Scan for the cell matching the given text and deliver its [x, y] coordinate at center. 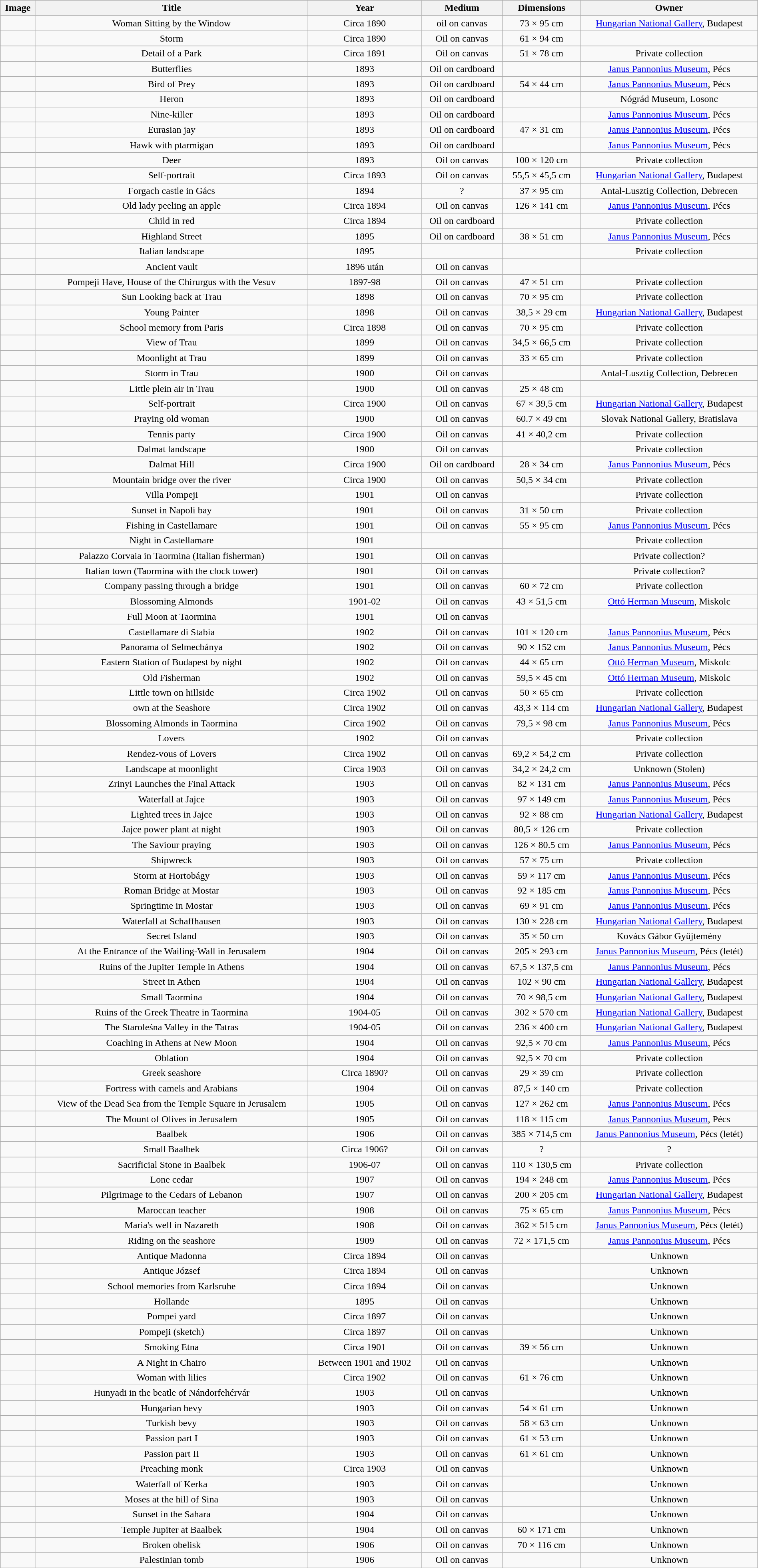
Medium [462, 8]
Between 1901 and 1902 [365, 1362]
41 × 40,2 cm [542, 434]
Hungarian bevy [172, 1408]
Circa 1906? [365, 1149]
126 × 80.5 cm [542, 845]
Bird of Prey [172, 84]
110 × 130,5 cm [542, 1165]
Blossoming Almonds [172, 601]
Full Moon at Taormina [172, 616]
Palestinian tomb [172, 1560]
The Staroleśna Valley in the Tatras [172, 1027]
33 × 65 cm [542, 358]
Greek seashore [172, 1073]
Turkish bevy [172, 1423]
29 × 39 cm [542, 1073]
oil on canvas [462, 23]
Praying old woman [172, 419]
87,5 × 140 cm [542, 1088]
97 × 149 cm [542, 799]
Oblation [172, 1058]
Woman Sitting by the Window [172, 23]
Pilgrimage to the Cedars of Lebanon [172, 1195]
70 × 116 cm [542, 1545]
37 × 95 cm [542, 191]
82 × 131 cm [542, 784]
Night in Castellamare [172, 541]
57 × 75 cm [542, 860]
Waterfall at Jajce [172, 799]
Pompeji (sketch) [172, 1332]
Company passing through a bridge [172, 586]
School memory from Paris [172, 327]
100 × 120 cm [542, 160]
38 × 51 cm [542, 236]
59 × 117 cm [542, 875]
54 × 44 cm [542, 84]
Ruins of the Greek Theatre in Taormina [172, 1012]
54 × 61 cm [542, 1408]
362 × 515 cm [542, 1225]
Hawk with ptarmigan [172, 145]
Pompeji Have, House of the Chirurgus with the Vesuv [172, 282]
Deer [172, 160]
31 × 50 cm [542, 510]
Little town on hillside [172, 693]
Maria's well in Nazareth [172, 1225]
Small Taormina [172, 997]
Blossoming Almonds in Taormina [172, 723]
51 × 78 cm [542, 54]
Child in red [172, 221]
Sun Looking back at Trau [172, 297]
34,5 × 66,5 cm [542, 343]
Eastern Station of Budapest by night [172, 662]
Coaching in Athens at New Moon [172, 1043]
Ruins of the Jupiter Temple in Athens [172, 967]
Pompei yard [172, 1317]
Dalmat Hill [172, 465]
Dalmat landscape [172, 449]
61 × 61 cm [542, 1454]
127 × 262 cm [542, 1103]
385 × 714,5 cm [542, 1134]
55,5 × 45,5 cm [542, 175]
Lone cedar [172, 1180]
Unknown (Stolen) [669, 769]
Storm in Trau [172, 373]
The Saviour praying [172, 845]
43,3 × 114 cm [542, 708]
Ancient vault [172, 267]
72 × 171,5 cm [542, 1241]
School memories from Karlsruhe [172, 1286]
Sunset in the Sahara [172, 1514]
Moses at the hill of Sina [172, 1499]
Kovács Gábor Gyűjtemény [669, 936]
Circa 1901 [365, 1347]
Panorama of Selmecbánya [172, 647]
Forgach castle in Gács [172, 191]
50,5 × 34 cm [542, 480]
90 × 152 cm [542, 647]
Dimensions [542, 8]
Butterflies [172, 69]
73 × 95 cm [542, 23]
60 × 72 cm [542, 586]
Heron [172, 99]
47 × 51 cm [542, 282]
92 × 88 cm [542, 814]
28 × 34 cm [542, 465]
Image [18, 8]
Small Baalbek [172, 1149]
Little plein air in Trau [172, 388]
44 × 65 cm [542, 662]
67 × 39,5 cm [542, 403]
61 × 53 cm [542, 1438]
43 × 51,5 cm [542, 601]
194 × 248 cm [542, 1180]
Shipwreck [172, 860]
130 × 228 cm [542, 921]
70 × 98,5 cm [542, 997]
79,5 × 98 cm [542, 723]
1901-02 [365, 601]
Storm [172, 38]
Slovak National Gallery, Bratislava [669, 419]
38,5 × 29 cm [542, 312]
Tennis party [172, 434]
Fishing in Castellamare [172, 525]
92 × 185 cm [542, 890]
1894 [365, 191]
Detail of a Park [172, 54]
Waterfall of Kerka [172, 1484]
Eurasian jay [172, 130]
Temple Jupiter at Baalbek [172, 1530]
Passion part II [172, 1454]
61 × 76 cm [542, 1377]
Fortress with camels and Arabians [172, 1088]
59,5 × 45 cm [542, 678]
Moonlight at Trau [172, 358]
Italian town (Taormina with the clock tower) [172, 571]
View of Trau [172, 343]
61 × 94 cm [542, 38]
Old Fisherman [172, 678]
Rendez-vous of Lovers [172, 754]
50 × 65 cm [542, 693]
Street in Athen [172, 982]
236 × 400 cm [542, 1027]
Waterfall at Schaffhausen [172, 921]
Storm at Hortobágy [172, 875]
69,2 × 54,2 cm [542, 754]
55 × 95 cm [542, 525]
Jajce power plant at night [172, 830]
47 × 31 cm [542, 130]
Year [365, 8]
Riding on the seashore [172, 1241]
Circa 1890? [365, 1073]
Castellamare di Stabia [172, 632]
At the Entrance of the Wailing-Wall in Jerusalem [172, 952]
Villa Pompeji [172, 495]
Secret Island [172, 936]
1909 [365, 1241]
205 × 293 cm [542, 952]
Sunset in Napoli bay [172, 510]
1897-98 [365, 282]
Hollande [172, 1301]
118 × 115 cm [542, 1119]
Palazzo Corvaia in Taormina (Italian fisherman) [172, 556]
102 × 90 cm [542, 982]
Circa 1893 [365, 175]
Preaching monk [172, 1469]
25 × 48 cm [542, 388]
302 × 570 cm [542, 1012]
Baalbek [172, 1134]
101 × 120 cm [542, 632]
Woman with lilies [172, 1377]
A Night in Chairo [172, 1362]
Hunyadi in the beatle of Nándorfehérvár [172, 1392]
60 × 171 cm [542, 1530]
34,2 × 24,2 cm [542, 769]
Smoking Etna [172, 1347]
Nine-killer [172, 114]
Old lady peeling an apple [172, 206]
Springtime in Mostar [172, 906]
1906-07 [365, 1165]
200 × 205 cm [542, 1195]
Italian landscape [172, 251]
80,5 × 126 cm [542, 830]
Roman Bridge at Mostar [172, 890]
126 × 141 cm [542, 206]
Sacrificial Stone in Baalbek [172, 1165]
Landscape at moonlight [172, 769]
Mountain bridge over the river [172, 480]
39 × 56 cm [542, 1347]
60.7 × 49 cm [542, 419]
own at the Seashore [172, 708]
69 × 91 cm [542, 906]
Antique József [172, 1271]
Owner [669, 8]
75 × 65 cm [542, 1210]
Circa 1891 [365, 54]
Lighted trees in Jajce [172, 814]
The Mount of Olives in Jerusalem [172, 1119]
Title [172, 8]
Nógrád Museum, Losonc [669, 99]
58 × 63 cm [542, 1423]
Highland Street [172, 236]
Broken obelisk [172, 1545]
Circa 1898 [365, 327]
Passion part I [172, 1438]
Lovers [172, 738]
Young Painter [172, 312]
Zrinyi Launches the Final Attack [172, 784]
View of the Dead Sea from the Temple Square in Jerusalem [172, 1103]
Maroccan teacher [172, 1210]
35 × 50 cm [542, 936]
67,5 × 137,5 cm [542, 967]
1896 után [365, 267]
Antique Madonna [172, 1256]
